Output the (x, y) coordinate of the center of the cell containing the given text.  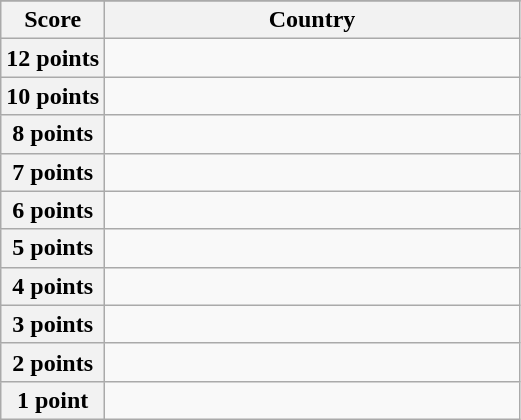
8 points (53, 134)
10 points (53, 96)
12 points (53, 58)
1 point (53, 400)
4 points (53, 286)
6 points (53, 210)
7 points (53, 172)
3 points (53, 324)
5 points (53, 248)
2 points (53, 362)
Score (53, 20)
Country (312, 20)
